Detect which cell encompasses the target text, then output its [X, Y] center coordinate. 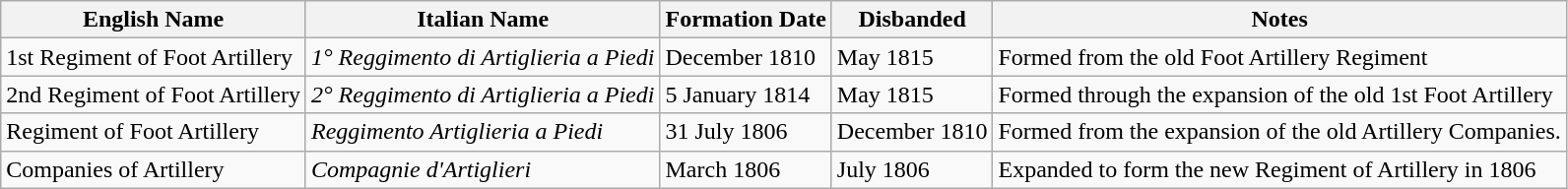
1st Regiment of Foot Artillery [154, 57]
Reggimento Artiglieria a Piedi [483, 132]
March 1806 [746, 169]
Expanded to form the new Regiment of Artillery in 1806 [1279, 169]
Notes [1279, 20]
Formed from the old Foot Artillery Regiment [1279, 57]
Compagnie d'Artiglieri [483, 169]
July 1806 [912, 169]
Formation Date [746, 20]
2nd Regiment of Foot Artillery [154, 94]
Italian Name [483, 20]
2° Reggimento di Artiglieria a Piedi [483, 94]
31 July 1806 [746, 132]
Regiment of Foot Artillery [154, 132]
Disbanded [912, 20]
1° Reggimento di Artiglieria a Piedi [483, 57]
English Name [154, 20]
5 January 1814 [746, 94]
Companies of Artillery [154, 169]
Formed through the expansion of the old 1st Foot Artillery [1279, 94]
Formed from the expansion of the old Artillery Companies. [1279, 132]
